From the cell containing the given text, extract its center point as (X, Y) coordinate. 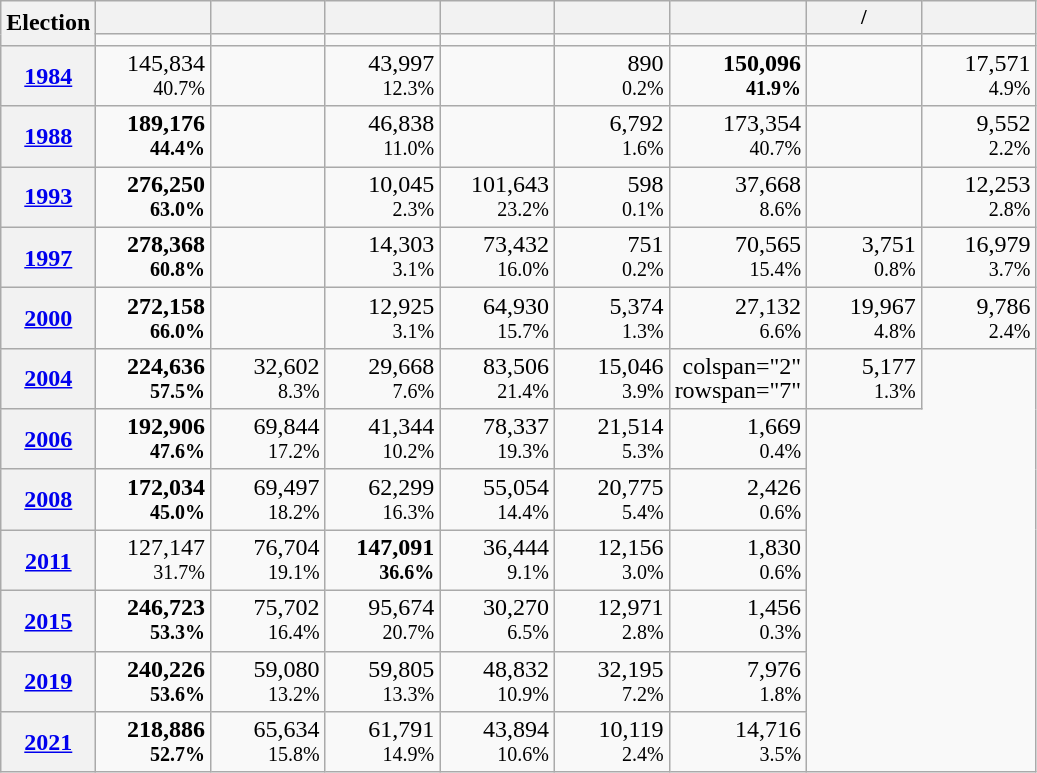
14,3033.1% (382, 258)
172,03445.0% (154, 500)
8900.2% (612, 76)
2021 (48, 742)
61,79114.9% (382, 742)
1,6690.4% (738, 440)
3,7510.8% (864, 258)
48,83210.9% (498, 682)
2004 (48, 378)
1984 (48, 76)
7510.2% (612, 258)
5,1771.3% (864, 378)
19,9674.8% (864, 318)
9,7862.4% (978, 318)
2000 (48, 318)
272,15866.0% (154, 318)
73,43216.0% (498, 258)
101,64323.2% (498, 198)
Election (48, 24)
2019 (48, 682)
27,1326.6% (738, 318)
59,08013.2% (268, 682)
5,3741.3% (612, 318)
36,4449.1% (498, 560)
7,9761.8% (738, 682)
46,83811.0% (382, 136)
278,36860.8% (154, 258)
95,67420.7% (382, 622)
2011 (48, 560)
10,1192.4% (612, 742)
69,84417.2% (268, 440)
240,22653.6% (154, 682)
6,7921.6% (612, 136)
1,4560.3% (738, 622)
12,9712.8% (612, 622)
43,89410.6% (498, 742)
2006 (48, 440)
65,63415.8% (268, 742)
59,80513.3% (382, 682)
83,50621.4% (498, 378)
12,2532.8% (978, 198)
2,4260.6% (738, 500)
192,90647.6% (154, 440)
1,8300.6% (738, 560)
2015 (48, 622)
69,49718.2% (268, 500)
55,05414.4% (498, 500)
78,33719.3% (498, 440)
75,70216.4% (268, 622)
64,93015.7% (498, 318)
21,5145.3% (612, 440)
2008 (48, 500)
16,9793.7% (978, 258)
76,70419.1% (268, 560)
150,09641.9% (738, 76)
145,83440.7% (154, 76)
147,09136.6% (382, 560)
1993 (48, 198)
29,6687.6% (382, 378)
1997 (48, 258)
37,6688.6% (738, 198)
17,5714.9% (978, 76)
30,2706.5% (498, 622)
218,88652.7% (154, 742)
32,1957.2% (612, 682)
62,29916.3% (382, 500)
173,35440.7% (738, 136)
127,14731.7% (154, 560)
5980.1% (612, 198)
32,6028.3% (268, 378)
189,17644.4% (154, 136)
41,34410.2% (382, 440)
276,25063.0% (154, 198)
10,0452.3% (382, 198)
14,7163.5% (738, 742)
224,63657.5% (154, 378)
1988 (48, 136)
colspan="2" rowspan="7" (738, 378)
12,9253.1% (382, 318)
12,1563.0% (612, 560)
20,7755.4% (612, 500)
9,5522.2% (978, 136)
70,56515.4% (738, 258)
/ (864, 18)
246,72353.3% (154, 622)
43,99712.3% (382, 76)
15,0463.9% (612, 378)
